Detect which cell encompasses the target text, then output its (X, Y) center coordinate. 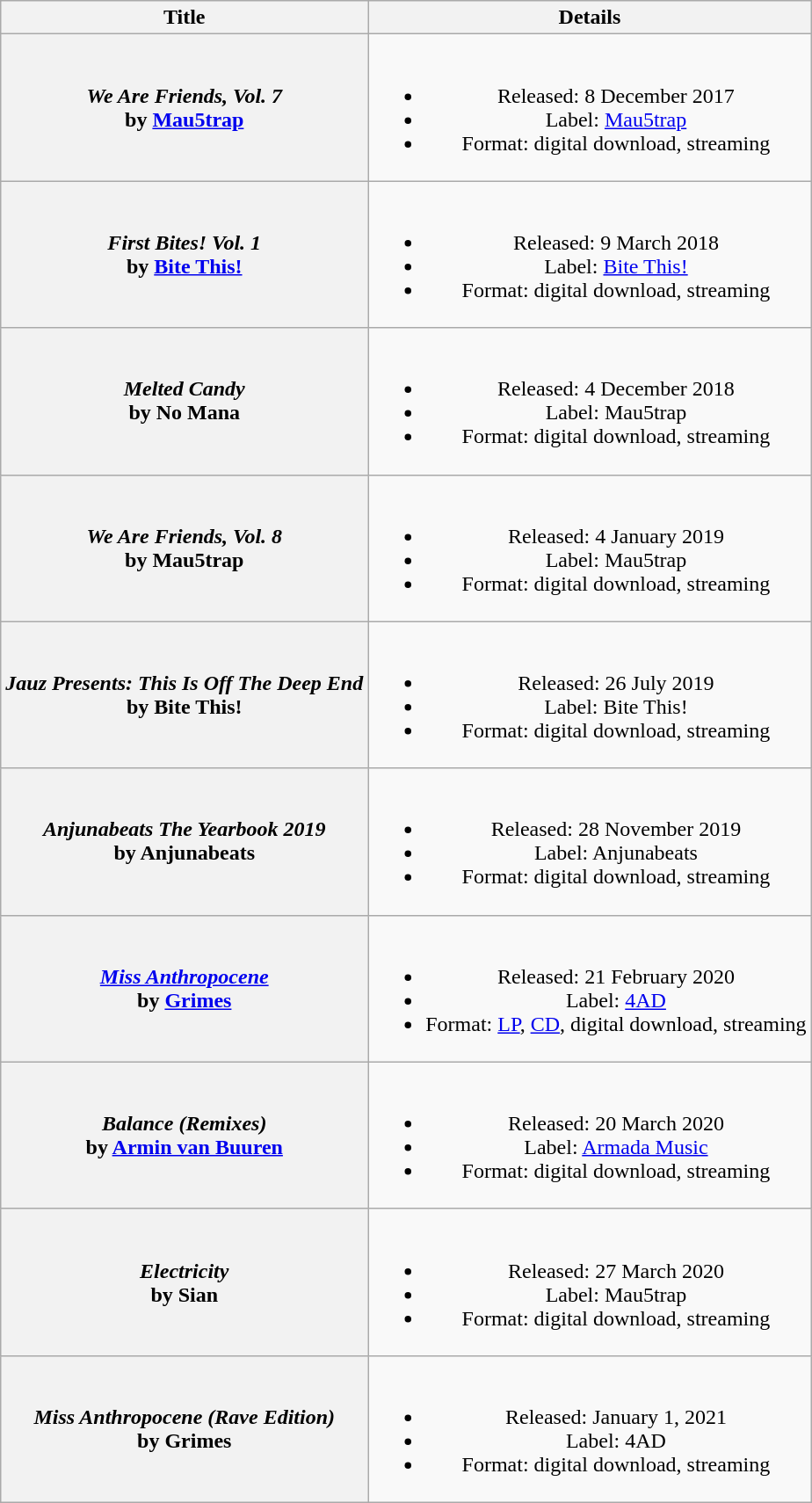
Electricityby Sian (185, 1282)
Released: 27 March 2020Label: Mau5trapFormat: digital download, streaming (590, 1282)
Released: 21 February 2020Label: 4ADFormat: LP, CD, digital download, streaming (590, 988)
Released: January 1, 2021Label: 4ADFormat: digital download, streaming (590, 1429)
Released: 9 March 2018Label: Bite This!Format: digital download, streaming (590, 255)
Miss Anthropoceneby Grimes (185, 988)
We Are Friends, Vol. 7by Mau5trap (185, 107)
Anjunabeats The Yearbook 2019by Anjunabeats (185, 842)
Details (590, 18)
Released: 26 July 2019Label: Bite This!Format: digital download, streaming (590, 694)
Melted Candyby No Mana (185, 401)
Jauz Presents: This Is Off The Deep Endby Bite This! (185, 694)
Balance (Remixes)by Armin van Buuren (185, 1136)
Released: 4 January 2019Label: Mau5trapFormat: digital download, streaming (590, 548)
Miss Anthropocene (Rave Edition)by Grimes (185, 1429)
Released: 28 November 2019Label: AnjunabeatsFormat: digital download, streaming (590, 842)
Released: 8 December 2017Label: Mau5trapFormat: digital download, streaming (590, 107)
Released: 20 March 2020Label: Armada MusicFormat: digital download, streaming (590, 1136)
Title (185, 18)
We Are Friends, Vol. 8by Mau5trap (185, 548)
First Bites! Vol. 1by Bite This! (185, 255)
Released: 4 December 2018Label: Mau5trapFormat: digital download, streaming (590, 401)
